Return the [X, Y] coordinate for the center point of the cell that contains the specified text.  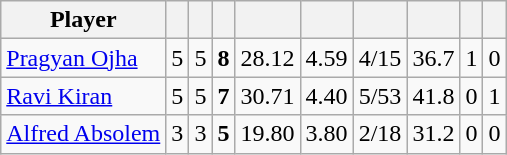
Player [84, 20]
Ravi Kiran [84, 96]
8 [224, 58]
41.8 [434, 96]
5/53 [380, 96]
31.2 [434, 134]
30.71 [268, 96]
19.80 [268, 134]
Pragyan Ojha [84, 58]
2/18 [380, 134]
36.7 [434, 58]
4.59 [326, 58]
7 [224, 96]
4/15 [380, 58]
28.12 [268, 58]
3.80 [326, 134]
Alfred Absolem [84, 134]
4.40 [326, 96]
